Determine the [X, Y] coordinate at the center of the cell enclosing the given text.  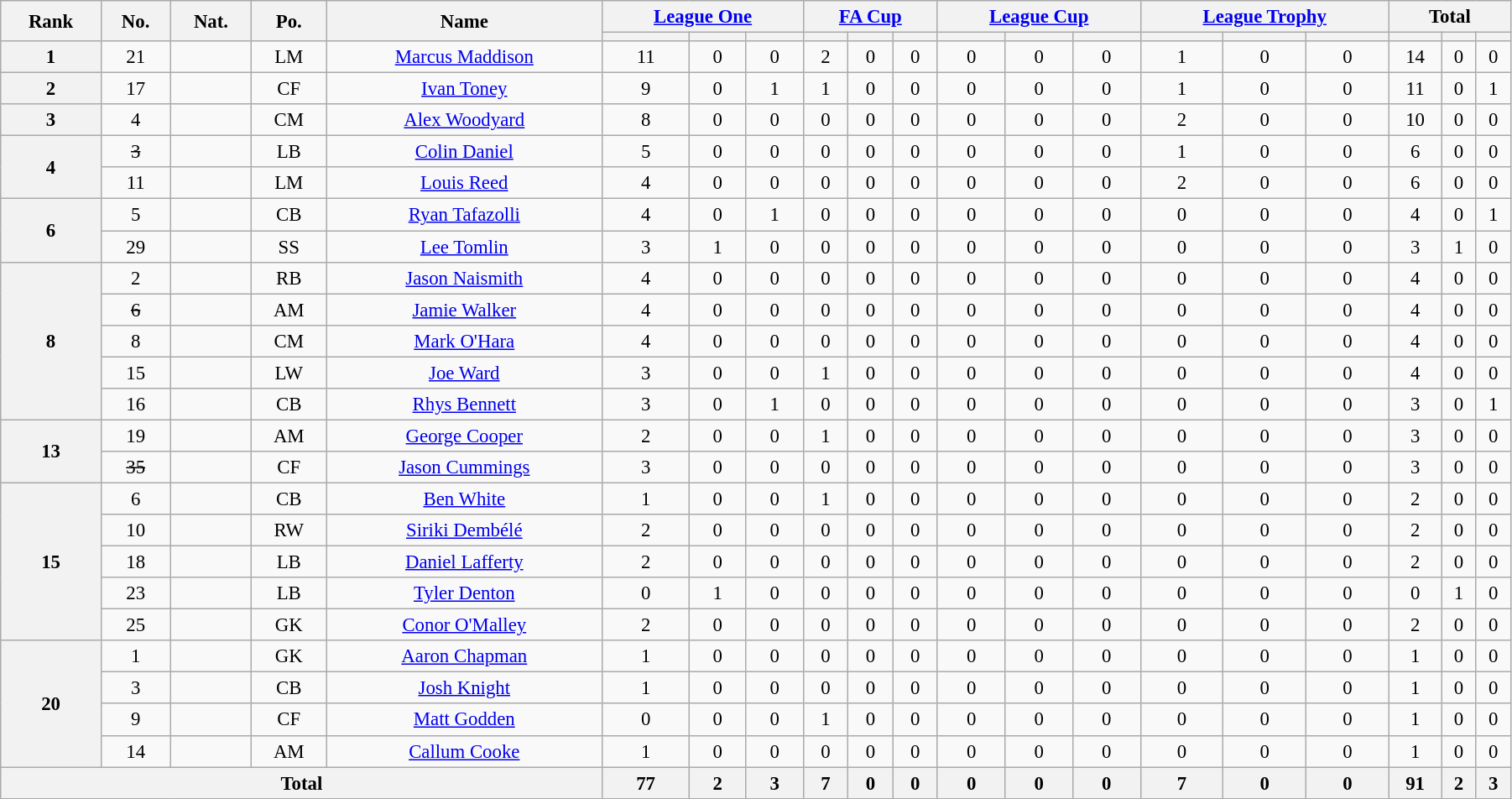
Callum Cooke [465, 751]
Conor O'Malley [465, 625]
League Cup [1039, 17]
21 [136, 57]
17 [136, 89]
Name [465, 21]
Joe Ward [465, 373]
Mark O'Hara [465, 341]
Rank [51, 21]
Aaron Chapman [465, 656]
Jason Naismith [465, 278]
Alex Woodyard [465, 120]
91 [1415, 783]
Daniel Lafferty [465, 562]
25 [136, 625]
RW [289, 530]
Ryan Tafazolli [465, 215]
League One [703, 17]
35 [136, 467]
Ben White [465, 499]
Jamie Walker [465, 310]
George Cooper [465, 436]
19 [136, 436]
13 [51, 452]
Tyler Denton [465, 593]
Ivan Toney [465, 89]
Marcus Maddison [465, 57]
Jason Cummings [465, 467]
No. [136, 21]
Lee Tomlin [465, 247]
SS [289, 247]
FA Cup [870, 17]
Po. [289, 21]
Matt Godden [465, 720]
RB [289, 278]
29 [136, 247]
16 [136, 405]
LW [289, 373]
Siriki Dembélé [465, 530]
Colin Daniel [465, 152]
Josh Knight [465, 688]
77 [646, 783]
League Trophy [1264, 17]
18 [136, 562]
Rhys Bennett [465, 405]
Louis Reed [465, 184]
Nat. [211, 21]
23 [136, 593]
20 [51, 703]
